Pinpoint the cell where the given text exists, returning its (X, Y) midpoint coordinate. 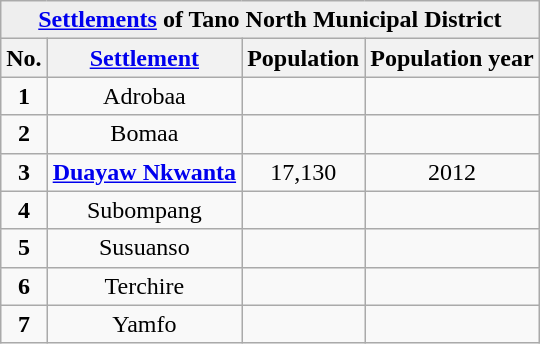
Susuanso (144, 248)
No. (24, 58)
Settlements of Tano North Municipal District (270, 20)
Bomaa (144, 134)
3 (24, 172)
Subompang (144, 210)
5 (24, 248)
17,130 (304, 172)
Settlement (144, 58)
2 (24, 134)
Yamfo (144, 324)
Population year (452, 58)
Duayaw Nkwanta (144, 172)
6 (24, 286)
4 (24, 210)
2012 (452, 172)
Terchire (144, 286)
Population (304, 58)
Adrobaa (144, 96)
7 (24, 324)
1 (24, 96)
